Provide the [x, y] coordinate of the cell's center where the given text is located.  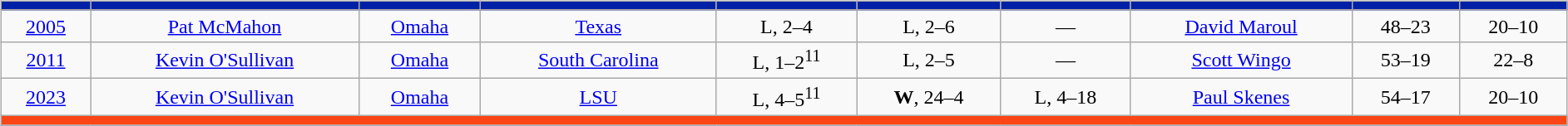
2011 [45, 60]
Scott Wingo [1241, 60]
2023 [45, 98]
Paul Skenes [1241, 98]
48–23 [1406, 26]
Texas [599, 26]
Pat McMahon [225, 26]
L, 2–5 [928, 60]
2005 [45, 26]
L, 4–18 [1066, 98]
53–19 [1406, 60]
L, 1–211 [787, 60]
David Maroul [1241, 26]
54–17 [1406, 98]
L, 2–4 [787, 26]
22–8 [1512, 60]
L, 4–511 [787, 98]
W, 24–4 [928, 98]
South Carolina [599, 60]
L, 2–6 [928, 26]
LSU [599, 98]
